Scan for the cell matching the given text and deliver its (X, Y) coordinate at center. 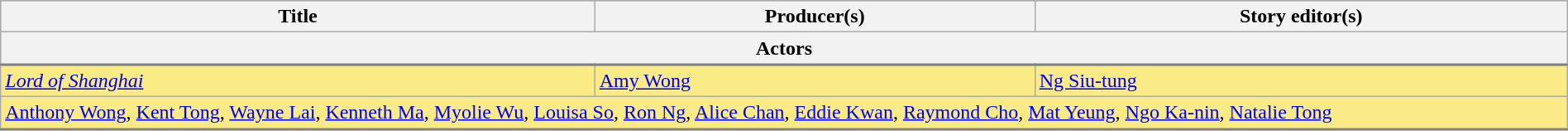
Lord of Shanghai (298, 81)
Producer(s) (815, 17)
Amy Wong (815, 81)
Title (298, 17)
Story editor(s) (1301, 17)
Ng Siu-tung (1301, 81)
Actors (784, 48)
